Determine the (X, Y) coordinate at the center of the cell enclosing the given text.  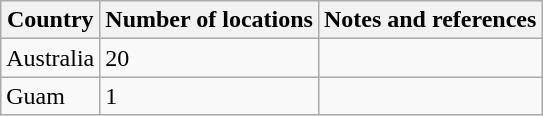
1 (210, 96)
Australia (50, 58)
Country (50, 20)
Notes and references (430, 20)
Guam (50, 96)
20 (210, 58)
Number of locations (210, 20)
